Scan for the cell matching the given text and deliver its [X, Y] coordinate at center. 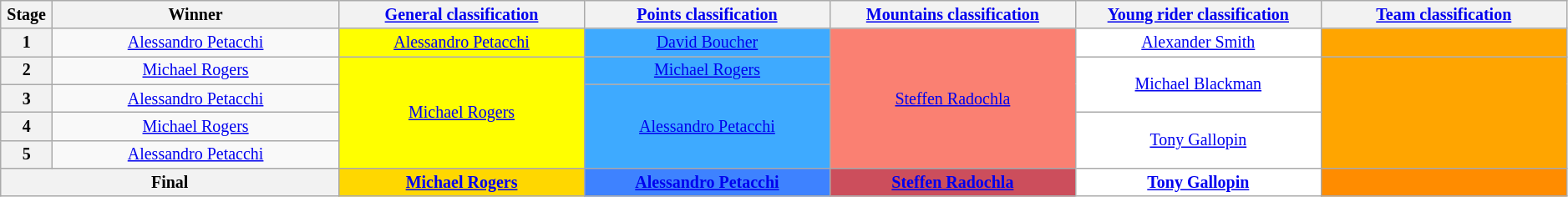
Points classification [707, 15]
Michael Blackman [1198, 85]
Alexander Smith [1198, 43]
4 [27, 127]
2 [27, 70]
3 [27, 98]
5 [27, 154]
Final [170, 182]
Team classification [1444, 15]
Winner [195, 15]
Stage [27, 15]
David Boucher [707, 43]
Mountains classification [952, 15]
Young rider classification [1198, 15]
General classification [462, 15]
1 [27, 43]
